Find where the given text appears and provide that cell's center as (x, y) coordinate. 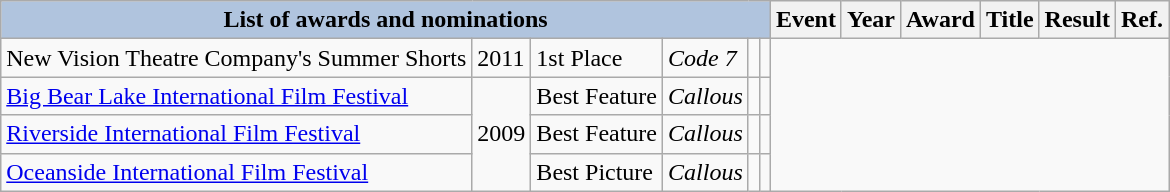
New Vision Theatre Company's Summer Shorts (236, 58)
Best Picture (597, 172)
2009 (502, 134)
Year (870, 20)
2011 (502, 58)
Riverside International Film Festival (236, 134)
Big Bear Lake International Film Festival (236, 96)
Result (1077, 20)
Ref. (1142, 20)
Code 7 (706, 58)
List of awards and nominations (386, 20)
Oceanside International Film Festival (236, 172)
Award (941, 20)
1st Place (597, 58)
Event (806, 20)
Title (1010, 20)
